Determine the [X, Y] coordinate at the center of the cell enclosing the given text.  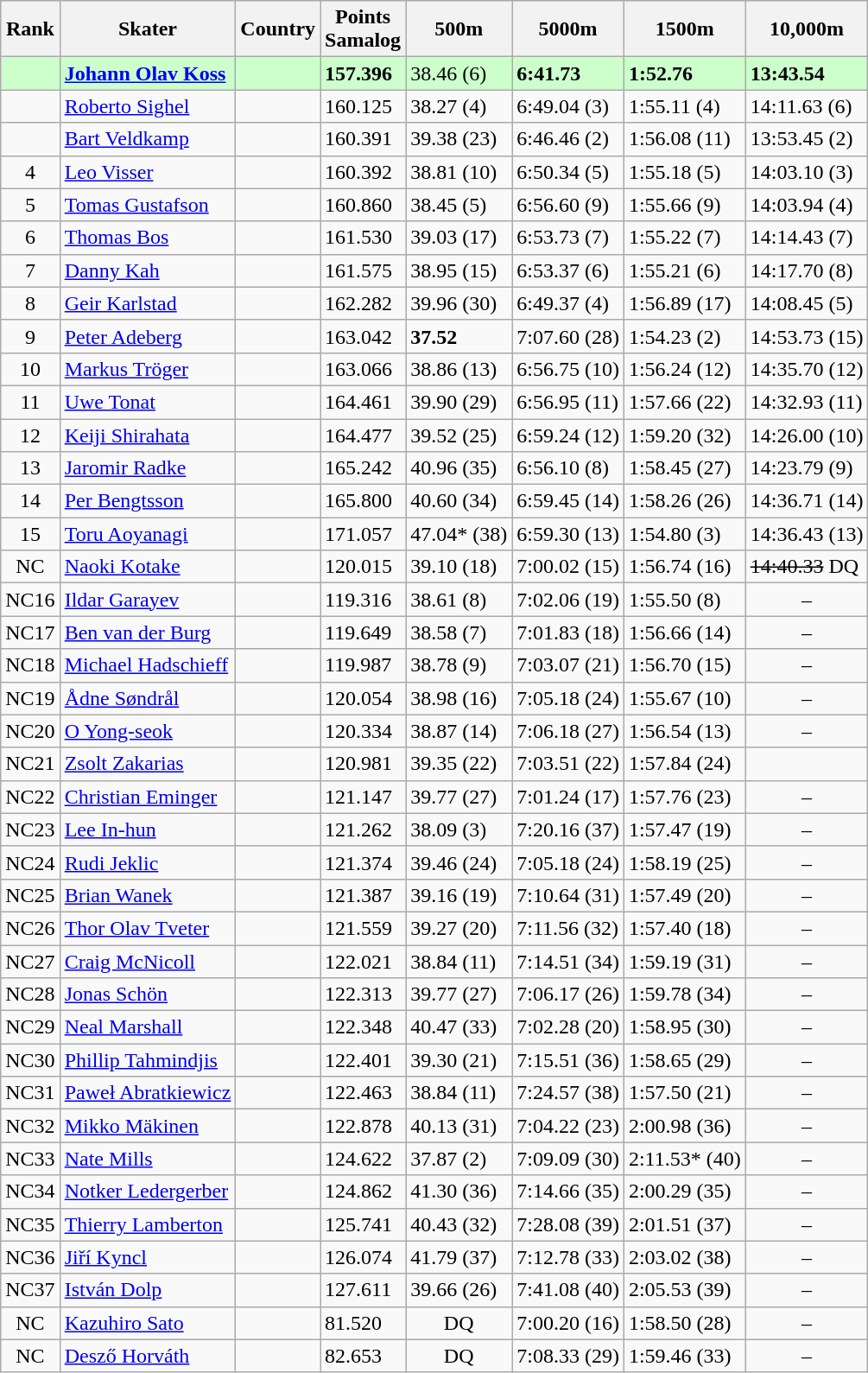
161.575 [363, 270]
38.58 (7) [459, 632]
7:14.66 (35) [568, 1192]
NC22 [30, 797]
1:58.95 (30) [684, 1027]
165.242 [363, 468]
7:28.08 (39) [568, 1224]
6:56.10 (8) [568, 468]
122.348 [363, 1027]
6:56.95 (11) [568, 402]
2:11.53* (40) [684, 1159]
Thomas Bos [148, 238]
Paweł Abratkiewicz [148, 1093]
Zsolt Zakarias [148, 764]
4 [30, 172]
1500m [684, 29]
1:56.08 (11) [684, 139]
Naoki Kotake [148, 567]
6:41.73 [568, 73]
Desző Horváth [148, 1356]
7:06.17 (26) [568, 995]
7:09.09 (30) [568, 1159]
38.86 (13) [459, 369]
164.461 [363, 402]
14:32.93 (11) [807, 402]
119.649 [363, 632]
40.43 (32) [459, 1224]
163.042 [363, 336]
Jaromir Radke [148, 468]
41.79 (37) [459, 1257]
Kazuhiro Sato [148, 1323]
39.03 (17) [459, 238]
NC20 [30, 731]
1:59.46 (33) [684, 1356]
14:40.33 DQ [807, 567]
7:20.16 (37) [568, 830]
Phillip Tahmindjis [148, 1060]
39.96 (30) [459, 303]
Rank [30, 29]
38.81 (10) [459, 172]
1:59.78 (34) [684, 995]
2:01.51 (37) [684, 1224]
14:26.00 (10) [807, 435]
Per Bengtsson [148, 501]
38.27 (4) [459, 106]
Michael Hadschieff [148, 665]
1:55.18 (5) [684, 172]
163.066 [363, 369]
6:53.73 (7) [568, 238]
120.981 [363, 764]
NC24 [30, 862]
38.61 (8) [459, 600]
7:07.60 (28) [568, 336]
5 [30, 205]
7:02.28 (20) [568, 1027]
6:49.37 (4) [568, 303]
NC16 [30, 600]
122.021 [363, 962]
124.622 [363, 1159]
38.45 (5) [459, 205]
1:57.66 (22) [684, 402]
NC36 [30, 1257]
Danny Kah [148, 270]
14:36.43 (13) [807, 534]
40.96 (35) [459, 468]
Ben van der Burg [148, 632]
NC37 [30, 1290]
40.47 (33) [459, 1027]
1:58.65 (29) [684, 1060]
122.463 [363, 1093]
41.30 (36) [459, 1192]
6:56.60 (9) [568, 205]
NC23 [30, 830]
2:05.53 (39) [684, 1290]
Lee In-hun [148, 830]
Leo Visser [148, 172]
122.401 [363, 1060]
6:50.34 (5) [568, 172]
126.074 [363, 1257]
157.396 [363, 73]
NC33 [30, 1159]
Christian Eminger [148, 797]
119.987 [363, 665]
160.860 [363, 205]
Ildar Garayev [148, 600]
Skater [148, 29]
121.262 [363, 830]
Brian Wanek [148, 895]
39.90 (29) [459, 402]
39.38 (23) [459, 139]
1:56.24 (12) [684, 369]
39.27 (20) [459, 928]
Nate Mills [148, 1159]
38.98 (16) [459, 698]
14:03.10 (3) [807, 172]
Thierry Lamberton [148, 1224]
NC35 [30, 1224]
81.520 [363, 1323]
7:03.51 (22) [568, 764]
Jonas Schön [148, 995]
6 [30, 238]
7:24.57 (38) [568, 1093]
14:23.79 (9) [807, 468]
Tomas Gustafson [148, 205]
160.391 [363, 139]
1:57.76 (23) [684, 797]
14:14.43 (7) [807, 238]
2:00.29 (35) [684, 1192]
40.60 (34) [459, 501]
1:55.67 (10) [684, 698]
NC31 [30, 1093]
7:01.83 (18) [568, 632]
NC18 [30, 665]
14:35.70 (12) [807, 369]
119.316 [363, 600]
Roberto Sighel [148, 106]
39.46 (24) [459, 862]
39.52 (25) [459, 435]
1:57.47 (19) [684, 830]
NC27 [30, 962]
13 [30, 468]
39.66 (26) [459, 1290]
6:59.45 (14) [568, 501]
7:12.78 (33) [568, 1257]
38.87 (14) [459, 731]
1:54.80 (3) [684, 534]
Thor Olav Tveter [148, 928]
Bart Veldkamp [148, 139]
NC17 [30, 632]
47.04* (38) [459, 534]
161.530 [363, 238]
7:15.51 (36) [568, 1060]
7:06.18 (27) [568, 731]
40.13 (31) [459, 1126]
7:08.33 (29) [568, 1356]
1:57.40 (18) [684, 928]
37.52 [459, 336]
121.559 [363, 928]
120.334 [363, 731]
7:11.56 (32) [568, 928]
1:57.50 (21) [684, 1093]
NC29 [30, 1027]
38.46 (6) [459, 73]
7:02.06 (19) [568, 600]
NC19 [30, 698]
Ådne Søndrål [148, 698]
160.392 [363, 172]
6:46.46 (2) [568, 139]
1:56.74 (16) [684, 567]
2:03.02 (38) [684, 1257]
500m [459, 29]
7:01.24 (17) [568, 797]
1:57.84 (24) [684, 764]
1:56.89 (17) [684, 303]
6:59.30 (13) [568, 534]
Markus Tröger [148, 369]
120.015 [363, 567]
14 [30, 501]
39.16 (19) [459, 895]
13:53.45 (2) [807, 139]
1:55.66 (9) [684, 205]
6:59.24 (12) [568, 435]
Uwe Tonat [148, 402]
160.125 [363, 106]
NC26 [30, 928]
NC34 [30, 1192]
120.054 [363, 698]
Notker Ledergerber [148, 1192]
6:56.75 (10) [568, 369]
7:04.22 (23) [568, 1126]
127.611 [363, 1290]
1:56.66 (14) [684, 632]
NC30 [30, 1060]
6:49.04 (3) [568, 106]
NC28 [30, 995]
1:52.76 [684, 73]
O Yong-seok [148, 731]
171.057 [363, 534]
14:11.63 (6) [807, 106]
Points Samalog [363, 29]
13:43.54 [807, 73]
7:10.64 (31) [568, 895]
1:56.70 (15) [684, 665]
164.477 [363, 435]
7:00.20 (16) [568, 1323]
1:58.19 (25) [684, 862]
1:56.54 (13) [684, 731]
1:55.22 (7) [684, 238]
1:54.23 (2) [684, 336]
1:55.21 (6) [684, 270]
2:00.98 (36) [684, 1126]
Geir Karlstad [148, 303]
39.10 (18) [459, 567]
7:14.51 (34) [568, 962]
162.282 [363, 303]
11 [30, 402]
9 [30, 336]
121.147 [363, 797]
Rudi Jeklic [148, 862]
122.878 [363, 1126]
12 [30, 435]
10,000m [807, 29]
38.95 (15) [459, 270]
Country [278, 29]
Neal Marshall [148, 1027]
NC32 [30, 1126]
István Dolp [148, 1290]
38.09 (3) [459, 830]
1:59.20 (32) [684, 435]
14:17.70 (8) [807, 270]
1:55.11 (4) [684, 106]
165.800 [363, 501]
125.741 [363, 1224]
Peter Adeberg [148, 336]
1:55.50 (8) [684, 600]
1:59.19 (31) [684, 962]
7 [30, 270]
6:53.37 (6) [568, 270]
Toru Aoyanagi [148, 534]
1:58.45 (27) [684, 468]
14:36.71 (14) [807, 501]
39.35 (22) [459, 764]
121.387 [363, 895]
7:00.02 (15) [568, 567]
15 [30, 534]
14:03.94 (4) [807, 205]
Jiří Kyncl [148, 1257]
Johann Olav Koss [148, 73]
8 [30, 303]
82.653 [363, 1356]
5000m [568, 29]
121.374 [363, 862]
1:57.49 (20) [684, 895]
Keiji Shirahata [148, 435]
122.313 [363, 995]
124.862 [363, 1192]
7:03.07 (21) [568, 665]
NC25 [30, 895]
38.78 (9) [459, 665]
Mikko Mäkinen [148, 1126]
7:41.08 (40) [568, 1290]
37.87 (2) [459, 1159]
Craig McNicoll [148, 962]
14:53.73 (15) [807, 336]
10 [30, 369]
39.30 (21) [459, 1060]
NC21 [30, 764]
1:58.50 (28) [684, 1323]
1:58.26 (26) [684, 501]
14:08.45 (5) [807, 303]
